Identify which cell holds the provided text, then report its (X, Y) central coordinate. 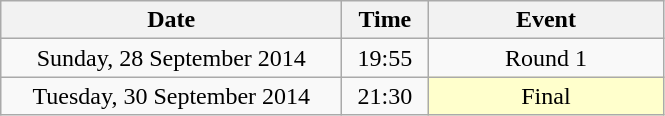
Event (546, 20)
Round 1 (546, 58)
21:30 (385, 96)
Time (385, 20)
19:55 (385, 58)
Tuesday, 30 September 2014 (172, 96)
Final (546, 96)
Date (172, 20)
Sunday, 28 September 2014 (172, 58)
